Detect which cell encompasses the target text, then output its (x, y) center coordinate. 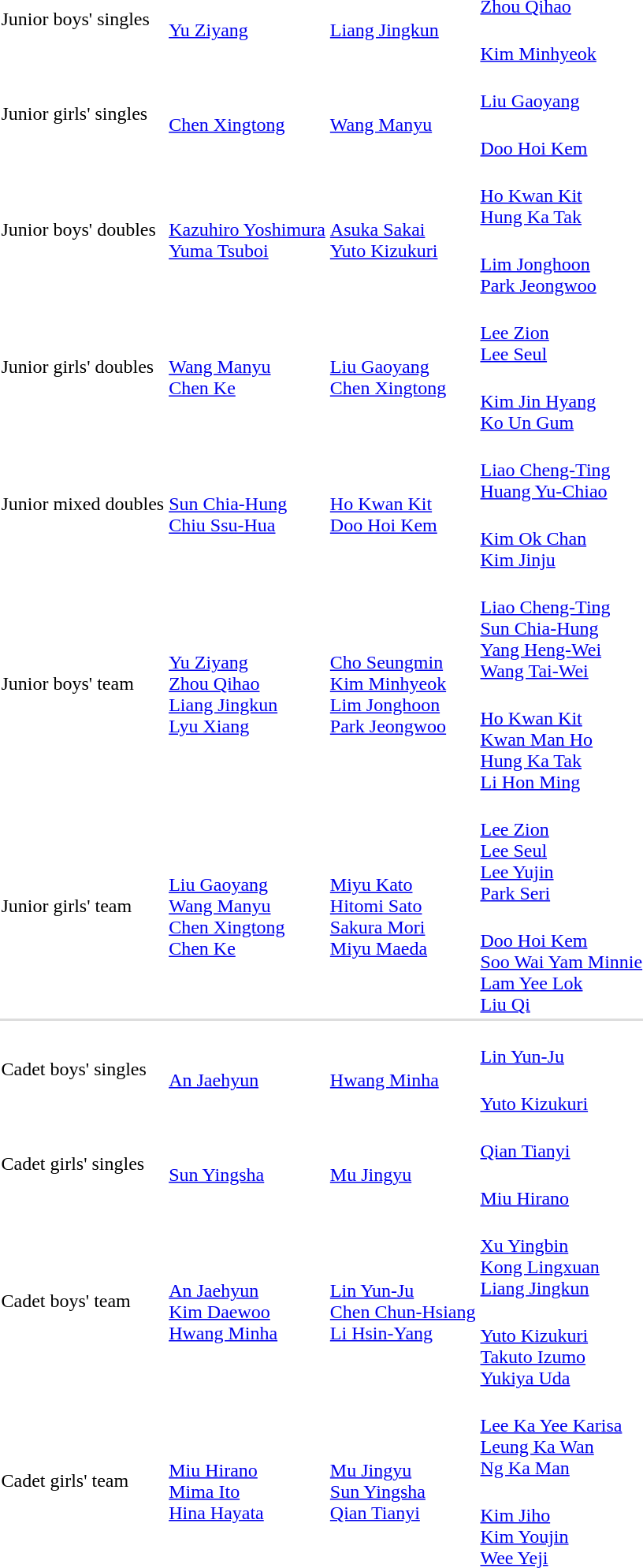
Lin Yun-JuChen Chun-HsiangLi Hsin-Yang (403, 1301)
Yu ZiyangZhou QihaoLiang JingkunLyu Xiang (247, 684)
Wang ManyuChen Ke (247, 367)
Liu GaoyangChen Xingtong (403, 367)
Wang Manyu (403, 114)
Junior girls' singles (83, 114)
Sun Chia-HungChiu Ssu-Hua (247, 505)
Cho SeungminKim MinhyeokLim JonghoonPark Jeongwoo (403, 684)
Miyu KatoHitomi SatoSakura MoriMiyu Maeda (403, 907)
Liu GaoyangWang ManyuChen XingtongChen Ke (247, 907)
An Jaehyun (247, 1069)
Junior girls' doubles (83, 367)
Cadet boys' team (83, 1301)
Chen Xingtong (247, 114)
An JaehyunKim DaewooHwang Minha (247, 1301)
Hwang Minha (403, 1069)
Mu Jingyu (403, 1164)
Cadet girls' singles (83, 1164)
Junior boys' team (83, 684)
Junior boys' doubles (83, 230)
Kazuhiro YoshimuraYuma Tsuboi (247, 230)
Junior mixed doubles (83, 505)
Junior girls' team (83, 907)
Asuka SakaiYuto Kizukuri (403, 230)
Cadet boys' singles (83, 1069)
Sun Yingsha (247, 1164)
Ho Kwan KitDoo Hoi Kem (403, 505)
